Provide the [x, y] coordinate of the cell's center where the given text is located.  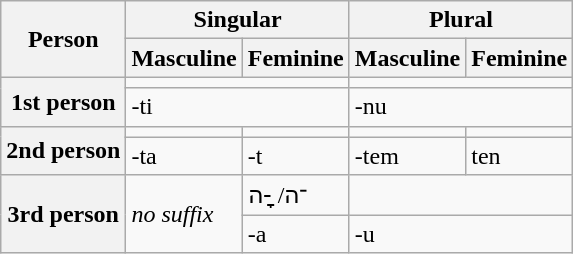
2nd person [64, 150]
3rd person [64, 214]
-ti [238, 107]
Plural [460, 20]
Singular [238, 20]
-u [460, 234]
1st person [64, 102]
Person [64, 39]
-a [296, 234]
-nu [460, 107]
־ה/ -ָה [296, 195]
-t [296, 156]
ten [520, 156]
-ta [184, 156]
no suffix [184, 214]
-tem [407, 156]
